Provide the (X, Y) coordinate of the cell's center where the given text is located.  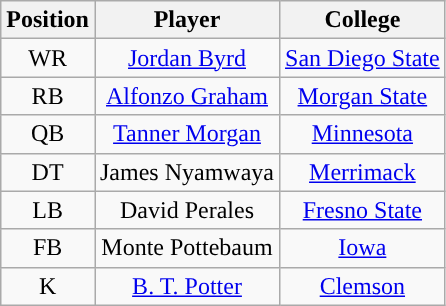
Player (186, 20)
FB (48, 248)
Merrimack (363, 172)
RB (48, 96)
Jordan Byrd (186, 58)
K (48, 286)
Position (48, 20)
Fresno State (363, 210)
DT (48, 172)
Iowa (363, 248)
Minnesota (363, 134)
LB (48, 210)
QB (48, 134)
David Perales (186, 210)
San Diego State (363, 58)
WR (48, 58)
Monte Pottebaum (186, 248)
Tanner Morgan (186, 134)
Clemson (363, 286)
James Nyamwaya (186, 172)
College (363, 20)
B. T. Potter (186, 286)
Alfonzo Graham (186, 96)
Morgan State (363, 96)
